Scan for the cell matching the given text and deliver its [X, Y] coordinate at center. 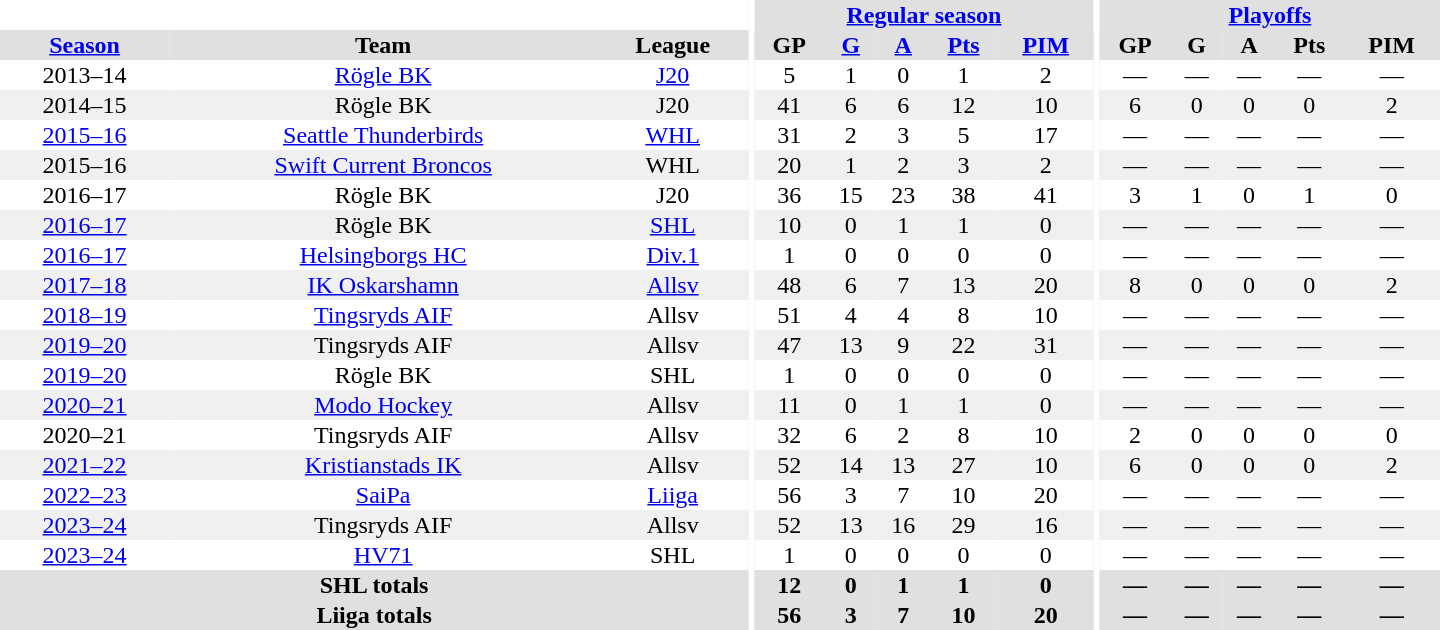
Liiga totals [374, 615]
14 [851, 465]
15 [851, 195]
Kristianstads IK [383, 465]
2013–14 [84, 75]
HV71 [383, 555]
36 [790, 195]
32 [790, 435]
League [672, 45]
Seattle Thunderbirds [383, 135]
Modo Hockey [383, 405]
17 [1046, 135]
9 [903, 345]
2022–23 [84, 495]
2017–18 [84, 285]
22 [963, 345]
51 [790, 315]
Swift Current Broncos [383, 165]
SHL totals [374, 585]
Regular season [924, 15]
27 [963, 465]
2018–19 [84, 315]
Playoffs [1270, 15]
2014–15 [84, 105]
IK Oskarshamn [383, 285]
SaiPa [383, 495]
38 [963, 195]
Div.1 [672, 255]
Helsingborgs HC [383, 255]
2021–22 [84, 465]
Team [383, 45]
23 [903, 195]
Season [84, 45]
11 [790, 405]
29 [963, 525]
47 [790, 345]
Liiga [672, 495]
48 [790, 285]
